Identify which cell holds the provided text, then report its [X, Y] central coordinate. 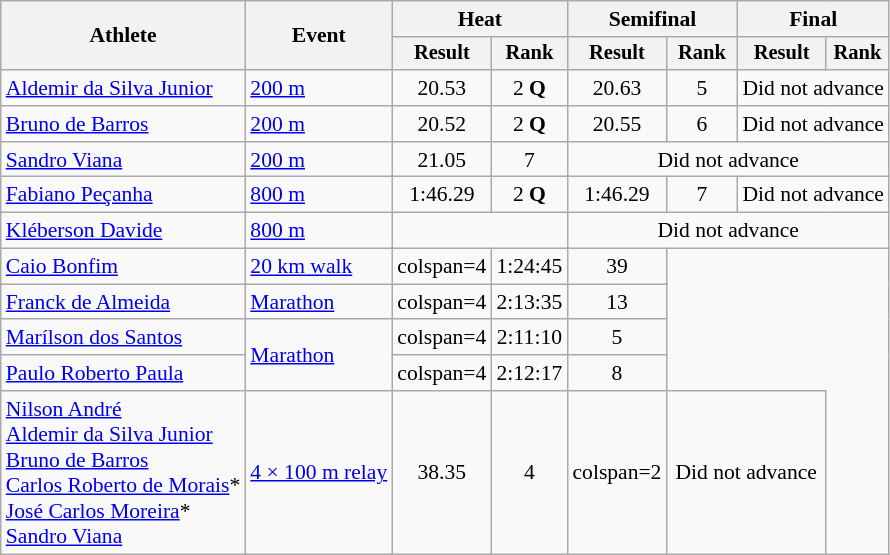
39 [616, 267]
8 [616, 373]
Heat [480, 19]
Caio Bonfim [124, 267]
20 km walk [318, 267]
21.05 [442, 160]
20.53 [442, 88]
2:13:35 [529, 302]
Semifinal [652, 19]
Kléberson Davide [124, 231]
Franck de Almeida [124, 302]
Sandro Viana [124, 160]
Nilson AndréAldemir da Silva JuniorBruno de BarrosCarlos Roberto de Morais*José Carlos Moreira*Sandro Viana [124, 472]
20.52 [442, 124]
Aldemir da Silva Junior [124, 88]
20.55 [616, 124]
Bruno de Barros [124, 124]
20.63 [616, 88]
Marílson dos Santos [124, 338]
6 [702, 124]
colspan=2 [616, 472]
Athlete [124, 36]
38.35 [442, 472]
1:24:45 [529, 267]
Paulo Roberto Paula [124, 373]
13 [616, 302]
Fabiano Peçanha [124, 195]
Event [318, 36]
4 × 100 m relay [318, 472]
Final [813, 19]
2:11:10 [529, 338]
2:12:17 [529, 373]
4 [529, 472]
